Provide the [x, y] coordinate of the cell's center where the given text is located.  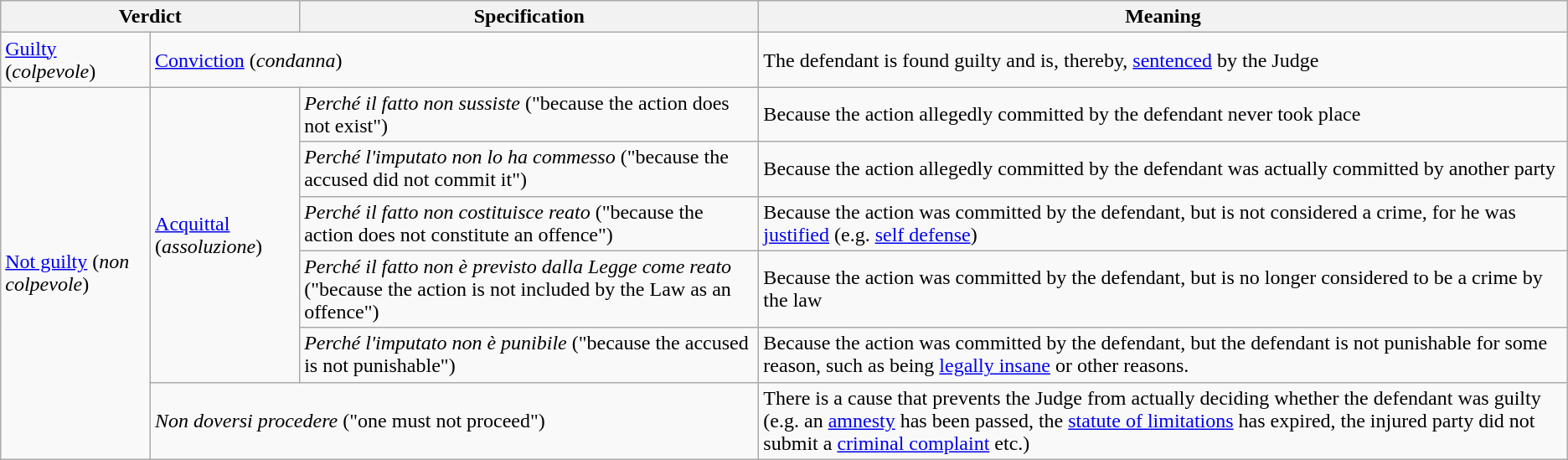
Because the action allegedly committed by the defendant never took place [1163, 114]
Guilty (colpevole) [75, 60]
Not guilty (non colpevole) [75, 273]
Conviction (condanna) [455, 60]
Because the action was committed by the defendant, but is not considered a crime, for he was justified (e.g. self defense) [1163, 223]
Meaning [1163, 17]
The defendant is found guilty and is, thereby, sentenced by the Judge [1163, 60]
Perché l'imputato non lo ha commesso ("because the accused did not commit it") [529, 169]
Specification [529, 17]
Perché il fatto non costituisce reato ("because the action does not constitute an offence") [529, 223]
Because the action allegedly committed by the defendant was actually committed by another party [1163, 169]
Verdict [151, 17]
Non doversi procedere ("one must not proceed") [455, 421]
Because the action was committed by the defendant, but is no longer considered to be a crime by the law [1163, 289]
Perché il fatto non è previsto dalla Legge come reato ("because the action is not included by the Law as an offence") [529, 289]
Perché il fatto non sussiste ("because the action does not exist") [529, 114]
Acquittal (assoluzione) [225, 235]
Perché l'imputato non è punibile ("because the accused is not punishable") [529, 355]
